Pinpoint the cell where the given text exists, returning its (x, y) midpoint coordinate. 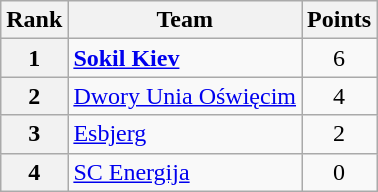
Points (340, 20)
6 (340, 58)
SC Energija (185, 172)
Dwory Unia Oświęcim (185, 96)
Team (185, 20)
0 (340, 172)
3 (34, 134)
Rank (34, 20)
1 (34, 58)
Esbjerg (185, 134)
Sokil Kiev (185, 58)
